From the cell containing the given text, extract its center point as [x, y] coordinate. 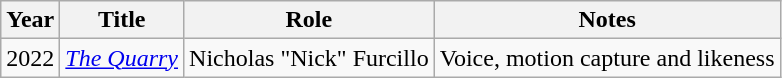
Role [310, 20]
Year [30, 20]
Notes [607, 20]
2022 [30, 58]
Title [122, 20]
Voice, motion capture and likeness [607, 58]
Nicholas "Nick" Furcillo [310, 58]
The Quarry [122, 58]
